Scan for the cell matching the given text and deliver its [X, Y] coordinate at center. 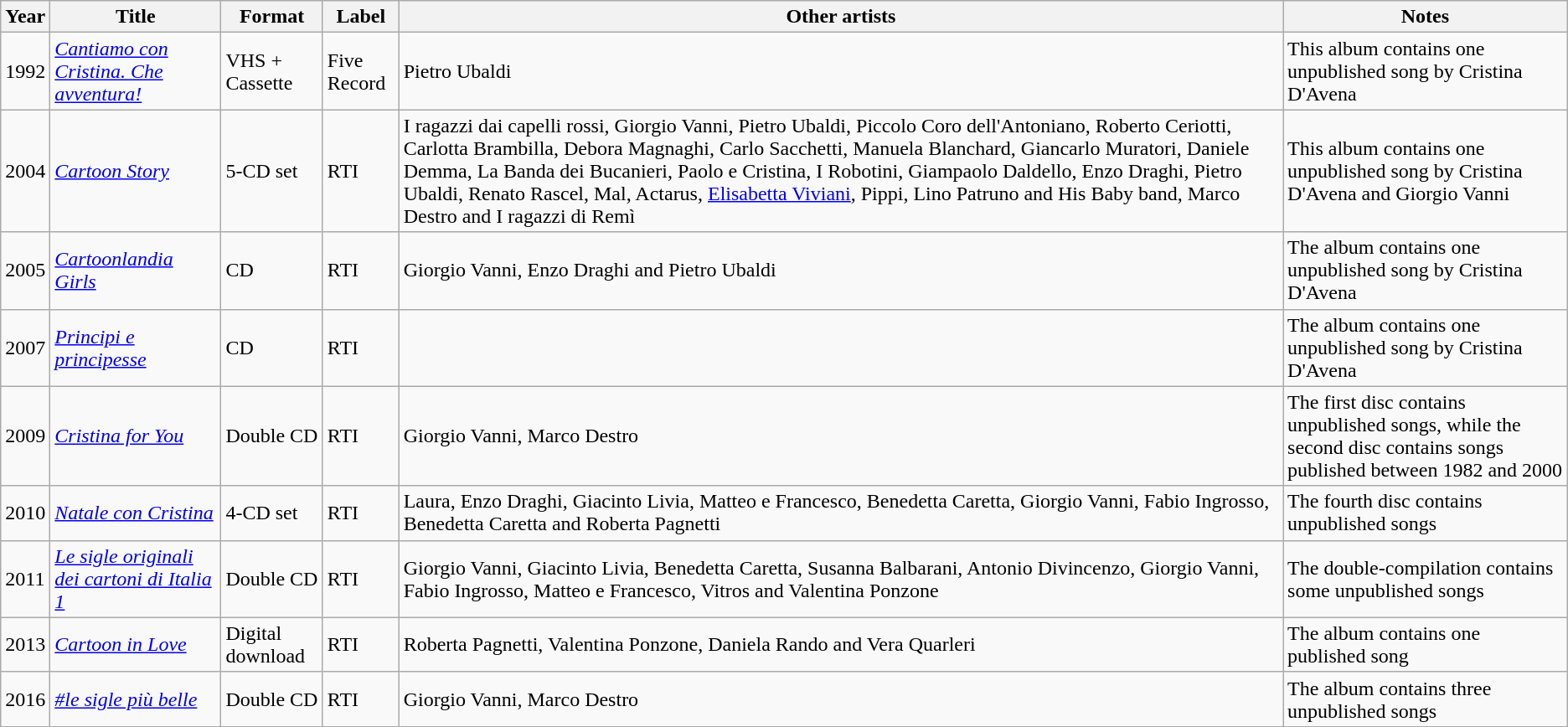
Five Record [360, 71]
The album contains one published song [1426, 645]
Le sigle originali dei cartoni di Italia 1 [136, 579]
Cartoon Story [136, 171]
4-CD set [271, 513]
2010 [25, 513]
The double-compilation contains some unpublished songs [1426, 579]
The fourth disc contains unpublished songs [1426, 513]
2016 [25, 699]
Principi e principesse [136, 348]
Roberta Pagnetti, Valentina Ponzone, Daniela Rando and Vera Quarleri [841, 645]
#le sigle più belle [136, 699]
Giorgio Vanni, Enzo Draghi and Pietro Ubaldi [841, 271]
Other artists [841, 17]
Notes [1426, 17]
5-CD set [271, 171]
The first disc contains unpublished songs, while the second disc contains songs published between 1982 and 2000 [1426, 436]
2005 [25, 271]
2013 [25, 645]
Laura, Enzo Draghi, Giacinto Livia, Matteo e Francesco, Benedetta Caretta, Giorgio Vanni, Fabio Ingrosso, Benedetta Caretta and Roberta Pagnetti [841, 513]
2004 [25, 171]
Pietro Ubaldi [841, 71]
Cartoonlandia Girls [136, 271]
Label [360, 17]
This album contains one unpublished song by Cristina D'Avena [1426, 71]
2011 [25, 579]
Format [271, 17]
VHS + Cassette [271, 71]
2007 [25, 348]
Digital download [271, 645]
Cartoon in Love [136, 645]
Year [25, 17]
Natale con Cristina [136, 513]
The album contains three unpublished songs [1426, 699]
Title [136, 17]
Cantiamo con Cristina. Che avventura! [136, 71]
2009 [25, 436]
1992 [25, 71]
This album contains one unpublished song by Cristina D'Avena and Giorgio Vanni [1426, 171]
Cristina for You [136, 436]
